Extract the [X, Y] coordinate from the center of the cell holding the provided text.  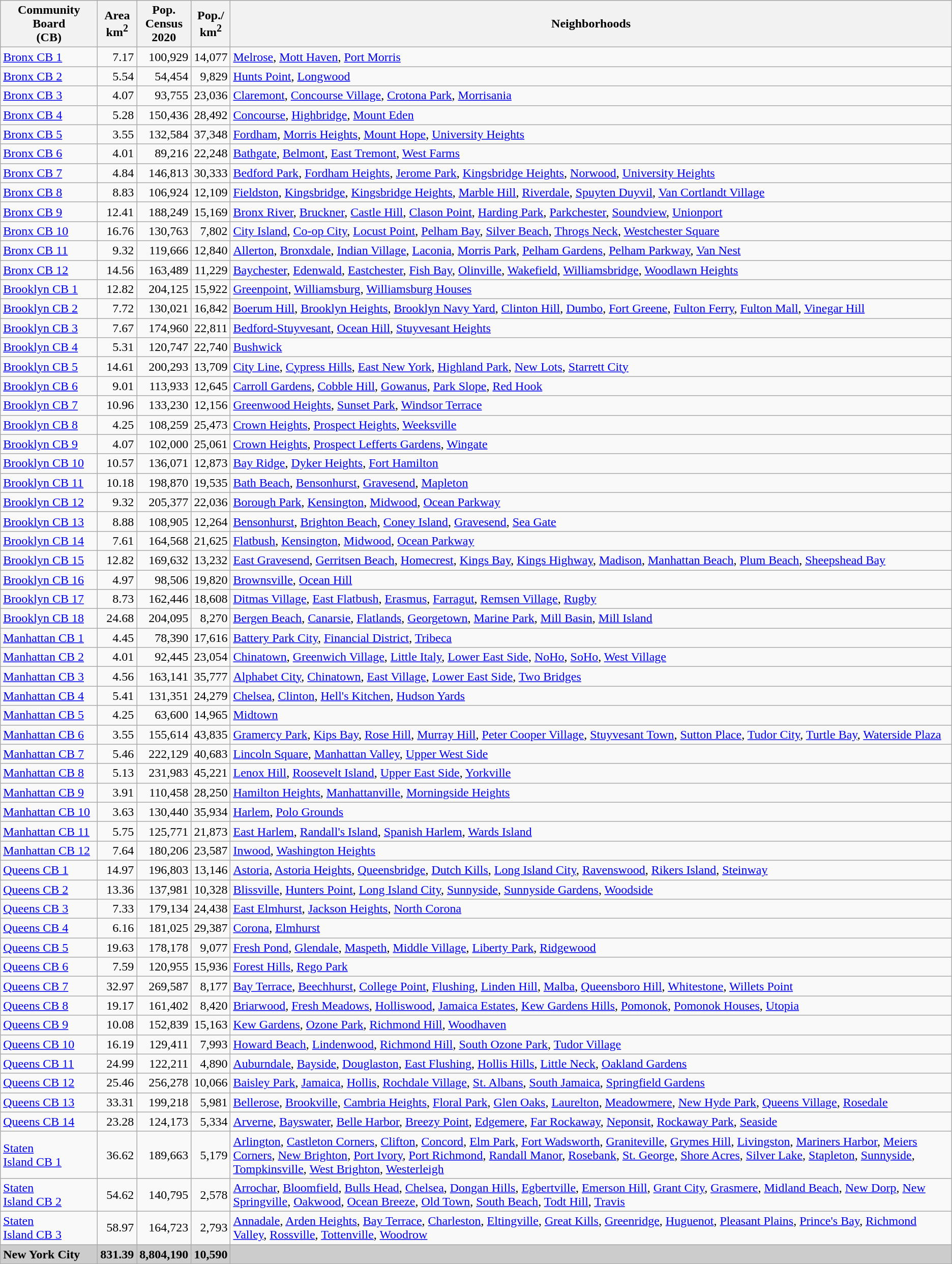
21,873 [211, 831]
7.64 [117, 850]
Manhattan CB 9 [49, 792]
152,839 [164, 1025]
Brooklyn CB 3 [49, 328]
Crown Heights, Prospect Heights, Weeksville [591, 425]
22,740 [211, 347]
132,584 [164, 134]
19.63 [117, 948]
Queens CB 8 [49, 1006]
15,163 [211, 1025]
Manhattan CB 6 [49, 734]
28,250 [211, 792]
58.97 [117, 1228]
24,279 [211, 696]
7.67 [117, 328]
Staten Island CB 1 [49, 1155]
180,206 [164, 850]
16.19 [117, 1044]
13,146 [211, 870]
Brooklyn CB 17 [49, 599]
Bathgate, Belmont, East Tremont, West Farms [591, 154]
22,036 [211, 502]
Manhattan CB 8 [49, 773]
Bronx CB 6 [49, 154]
5.54 [117, 76]
Brooklyn CB 18 [49, 619]
130,021 [164, 309]
110,458 [164, 792]
8,420 [211, 1006]
17,616 [211, 638]
4,890 [211, 1064]
23,036 [211, 96]
9,077 [211, 948]
Manhattan CB 12 [49, 850]
5,981 [211, 1102]
14,965 [211, 715]
120,955 [164, 967]
25.46 [117, 1083]
179,134 [164, 909]
Bronx CB 11 [49, 250]
45,221 [211, 773]
Bay Ridge, Dyker Heights, Fort Hamilton [591, 463]
106,924 [164, 192]
150,436 [164, 115]
19.17 [117, 1006]
23.28 [117, 1122]
4.97 [117, 579]
19,535 [211, 483]
10.08 [117, 1025]
Bronx CB 1 [49, 57]
140,795 [164, 1194]
Lincoln Square, Manhattan Valley, Upper West Side [591, 754]
13,232 [211, 560]
119,666 [164, 250]
Auburndale, Bayside, Douglaston, East Flushing, Hollis Hills, Little Neck, Oakland Gardens [591, 1064]
13,709 [211, 367]
Manhattan CB 5 [49, 715]
Bronx River, Bruckner, Castle Hill, Clason Point, Harding Park, Parkchester, Soundview, Unionport [591, 212]
Fresh Pond, Glendale, Maspeth, Middle Village, Liberty Park, Ridgewood [591, 948]
10,590 [211, 1254]
92,445 [164, 657]
14.56 [117, 270]
3.91 [117, 792]
4.84 [117, 173]
12,645 [211, 386]
Brooklyn CB 2 [49, 309]
205,377 [164, 502]
43,835 [211, 734]
131,351 [164, 696]
12,109 [211, 192]
Bergen Beach, Canarsie, Flatlands, Georgetown, Marine Park, Mill Basin, Mill Island [591, 619]
9,829 [211, 76]
Bath Beach, Bensonhurst, Gravesend, Mapleton [591, 483]
122,211 [164, 1064]
24.99 [117, 1064]
10,328 [211, 890]
133,230 [164, 405]
Kew Gardens, Ozone Park, Richmond Hill, Woodhaven [591, 1025]
Brooklyn CB 1 [49, 289]
222,129 [164, 754]
174,960 [164, 328]
Brooklyn CB 12 [49, 502]
136,071 [164, 463]
10.57 [117, 463]
Blissville, Hunters Point, Long Island City, Sunnyside, Sunnyside Gardens, Woodside [591, 890]
Queens CB 13 [49, 1102]
Manhattan CB 11 [49, 831]
City Island, Co-op City, Locust Point, Pelham Bay, Silver Beach, Throgs Neck, Westchester Square [591, 231]
8.88 [117, 521]
22,811 [211, 328]
Arverne, Bayswater, Belle Harbor, Breezy Point, Edgemere, Far Rockaway, Neponsit, Rockaway Park, Seaside [591, 1122]
Forest Hills, Rego Park [591, 967]
Borough Park, Kensington, Midwood, Ocean Parkway [591, 502]
124,173 [164, 1122]
East Elmhurst, Jackson Heights, North Corona [591, 909]
146,813 [164, 173]
12,156 [211, 405]
12.41 [117, 212]
155,614 [164, 734]
7.61 [117, 541]
130,763 [164, 231]
Brooklyn CB 5 [49, 367]
16,842 [211, 309]
13.36 [117, 890]
Bronx CB 8 [49, 192]
269,587 [164, 986]
New York City [49, 1254]
204,095 [164, 619]
Fieldston, Kingsbridge, Kingsbridge Heights, Marble Hill, Riverdale, Spuyten Duyvil, Van Cortlandt Village [591, 192]
Claremont, Concourse Village, Crotona Park, Morrisania [591, 96]
Brooklyn CB 11 [49, 483]
35,934 [211, 812]
125,771 [164, 831]
163,489 [164, 270]
Chelsea, Clinton, Hell's Kitchen, Hudson Yards [591, 696]
164,568 [164, 541]
5.28 [117, 115]
Staten Island CB 3 [49, 1228]
98,506 [164, 579]
Bay Terrace, Beechhurst, College Point, Flushing, Linden Hill, Malba, Queensboro Hill, Whitestone, Willets Point [591, 986]
Midtown [591, 715]
Brooklyn CB 14 [49, 541]
204,125 [164, 289]
35,777 [211, 677]
14.97 [117, 870]
5.46 [117, 754]
33.31 [117, 1102]
178,178 [164, 948]
Lenox Hill, Roosevelt Island, Upper East Side, Yorkville [591, 773]
Brooklyn CB 6 [49, 386]
10.96 [117, 405]
19,820 [211, 579]
Greenwood Heights, Sunset Park, Windsor Terrace [591, 405]
28,492 [211, 115]
Bronx CB 10 [49, 231]
Bedford-Stuyvesant, Ocean Hill, Stuyvesant Heights [591, 328]
162,446 [164, 599]
Neighborhoods [591, 24]
Crown Heights, Prospect Lefferts Gardens, Wingate [591, 444]
Bronx CB 12 [49, 270]
200,293 [164, 367]
63,600 [164, 715]
12,264 [211, 521]
3.63 [117, 812]
Brooklyn CB 7 [49, 405]
Queens CB 10 [49, 1044]
Boerum Hill, Brooklyn Heights, Brooklyn Navy Yard, Clinton Hill, Dumbo, Fort Greene, Fulton Ferry, Fulton Mall, Vinegar Hill [591, 309]
Howard Beach, Lindenwood, Richmond Hill, South Ozone Park, Tudor Village [591, 1044]
City Line, Cypress Hills, East New York, Highland Park, New Lots, Starrett City [591, 367]
78,390 [164, 638]
Pop./km2 [211, 24]
108,259 [164, 425]
Harlem, Polo Grounds [591, 812]
40,683 [211, 754]
Flatbush, Kensington, Midwood, Ocean Parkway [591, 541]
Battery Park City, Financial District, Tribeca [591, 638]
Bronx CB 3 [49, 96]
Bronx CB 5 [49, 134]
5.41 [117, 696]
163,141 [164, 677]
Hamilton Heights, Manhattanville, Morningside Heights [591, 792]
7,993 [211, 1044]
Astoria, Astoria Heights, Queensbridge, Dutch Kills, Long Island City, Ravenswood, Rikers Island, Steinway [591, 870]
120,747 [164, 347]
24,438 [211, 909]
Bushwick [591, 347]
East Harlem, Randall's Island, Spanish Harlem, Wards Island [591, 831]
Baychester, Edenwald, Eastchester, Fish Bay, Olinville, Wakefield, Williamsbridge, Woodlawn Heights [591, 270]
231,983 [164, 773]
8,270 [211, 619]
Greenpoint, Williamsburg, Williamsburg Houses [591, 289]
100,929 [164, 57]
Briarwood, Fresh Meadows, Holliswood, Jamaica Estates, Kew Gardens Hills, Pomonok, Pomonok Houses, Utopia [591, 1006]
Chinatown, Greenwich Village, Little Italy, Lower East Side, NoHo, SoHo, West Village [591, 657]
169,632 [164, 560]
Allerton, Bronxdale, Indian Village, Laconia, Morris Park, Pelham Gardens, Pelham Parkway, Van Nest [591, 250]
East Gravesend, Gerritsen Beach, Homecrest, Kings Bay, Kings Highway, Madison, Manhattan Beach, Plum Beach, Sheepshead Bay [591, 560]
Community Board(CB) [49, 24]
Brooklyn CB 8 [49, 425]
Inwood, Washington Heights [591, 850]
130,440 [164, 812]
Queens CB 2 [49, 890]
Queens CB 9 [49, 1025]
5.31 [117, 347]
Melrose, Mott Haven, Port Morris [591, 57]
25,473 [211, 425]
Brooklyn CB 4 [49, 347]
Brooklyn CB 16 [49, 579]
Queens CB 14 [49, 1122]
108,905 [164, 521]
Queens CB 4 [49, 928]
7.59 [117, 967]
Queens CB 12 [49, 1083]
Pop.Census2020 [164, 24]
8.83 [117, 192]
Brooklyn CB 13 [49, 521]
36.62 [117, 1155]
Baisley Park, Jamaica, Hollis, Rochdale Village, St. Albans, South Jamaica, Springfield Gardens [591, 1083]
196,803 [164, 870]
14.61 [117, 367]
Queens CB 7 [49, 986]
129,411 [164, 1044]
2,578 [211, 1194]
Bronx CB 4 [49, 115]
Alphabet City, Chinatown, East Village, Lower East Side, Two Bridges [591, 677]
21,625 [211, 541]
12,873 [211, 463]
10.18 [117, 483]
Queens CB 6 [49, 967]
Hunts Point, Longwood [591, 76]
30,333 [211, 173]
54,454 [164, 76]
Corona, Elmhurst [591, 928]
54.62 [117, 1194]
24.68 [117, 619]
11,229 [211, 270]
137,981 [164, 890]
102,000 [164, 444]
29,387 [211, 928]
161,402 [164, 1006]
Brooklyn CB 9 [49, 444]
8.73 [117, 599]
Bronx CB 7 [49, 173]
37,348 [211, 134]
6.16 [117, 928]
32.97 [117, 986]
Manhattan CB 7 [49, 754]
18,608 [211, 599]
Areakm2 [117, 24]
12,840 [211, 250]
5,334 [211, 1122]
Manhattan CB 1 [49, 638]
8,177 [211, 986]
Ditmas Village, East Flatbush, Erasmus, Farragut, Remsen Village, Rugby [591, 599]
93,755 [164, 96]
Queens CB 5 [49, 948]
Queens CB 3 [49, 909]
22,248 [211, 154]
Bronx CB 9 [49, 212]
Queens CB 11 [49, 1064]
7.17 [117, 57]
198,870 [164, 483]
4.56 [117, 677]
23,587 [211, 850]
14,077 [211, 57]
Bellerose, Brookville, Cambria Heights, Floral Park, Glen Oaks, Laurelton, Meadowmere, New Hyde Park, Queens Village, Rosedale [591, 1102]
188,249 [164, 212]
25,061 [211, 444]
15,169 [211, 212]
Manhattan CB 10 [49, 812]
9.01 [117, 386]
Bensonhurst, Brighton Beach, Coney Island, Gravesend, Sea Gate [591, 521]
Concourse, Highbridge, Mount Eden [591, 115]
Bedford Park, Fordham Heights, Jerome Park, Kingsbridge Heights, Norwood, University Heights [591, 173]
8,804,190 [164, 1254]
199,218 [164, 1102]
113,933 [164, 386]
Manhattan CB 2 [49, 657]
Queens CB 1 [49, 870]
Gramercy Park, Kips Bay, Rose Hill, Murray Hill, Peter Cooper Village, Stuyvesant Town, Sutton Place, Tudor City, Turtle Bay, Waterside Plaza [591, 734]
5.75 [117, 831]
23,054 [211, 657]
Brooklyn CB 10 [49, 463]
16.76 [117, 231]
15,936 [211, 967]
Bronx CB 2 [49, 76]
4.45 [117, 638]
Manhattan CB 4 [49, 696]
Manhattan CB 3 [49, 677]
Brownsville, Ocean Hill [591, 579]
89,216 [164, 154]
7,802 [211, 231]
7.72 [117, 309]
10,066 [211, 1083]
5,179 [211, 1155]
15,922 [211, 289]
Fordham, Morris Heights, Mount Hope, University Heights [591, 134]
Brooklyn CB 15 [49, 560]
7.33 [117, 909]
164,723 [164, 1228]
Staten Island CB 2 [49, 1194]
831.39 [117, 1254]
2,793 [211, 1228]
256,278 [164, 1083]
5.13 [117, 773]
189,663 [164, 1155]
Carroll Gardens, Cobble Hill, Gowanus, Park Slope, Red Hook [591, 386]
181,025 [164, 928]
